Return [X, Y] of the center of cell containing provided text 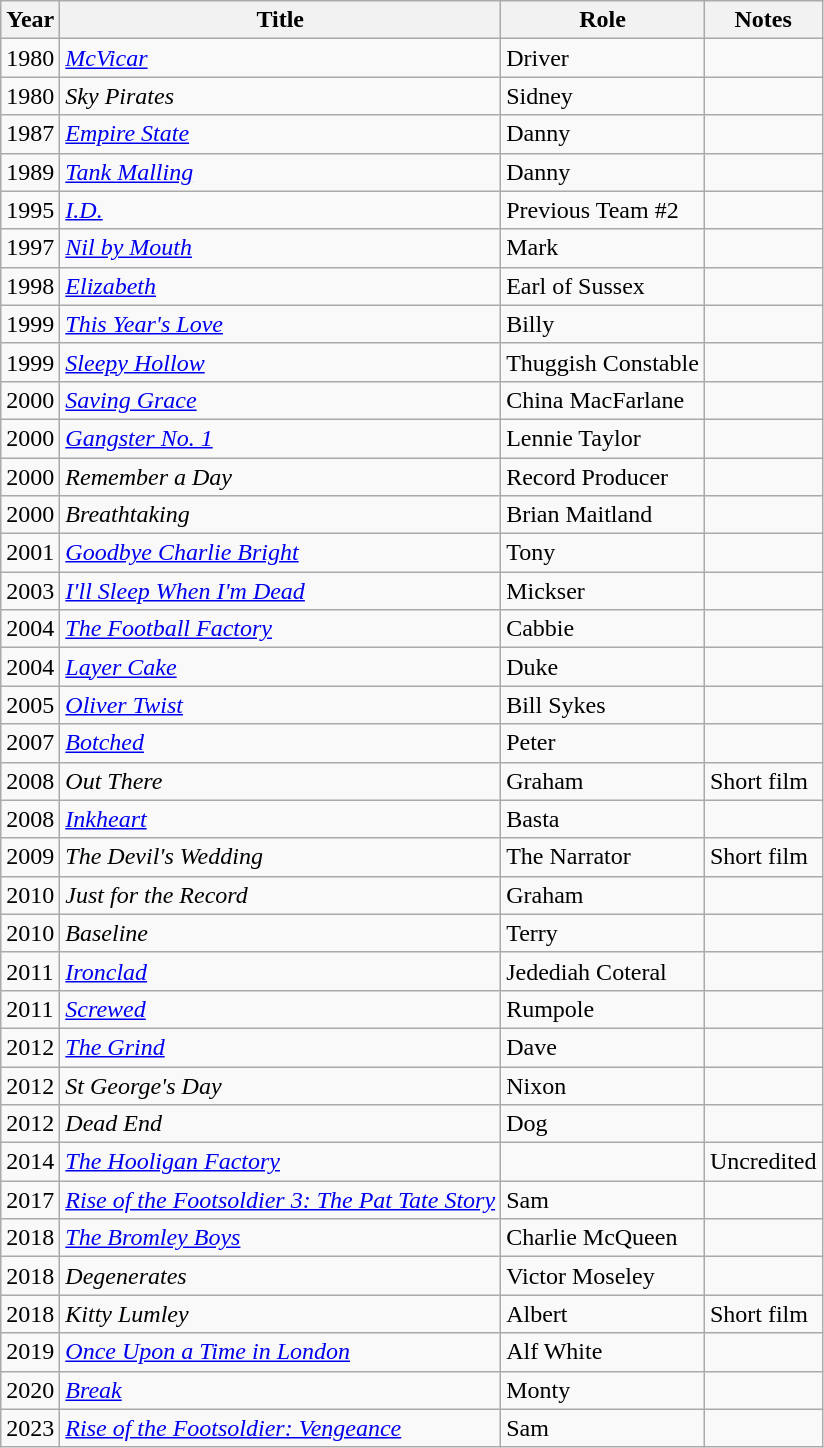
Dog [603, 1124]
Kitty Lumley [280, 1314]
Rise of the Footsoldier 3: The Pat Tate Story [280, 1200]
China MacFarlane [603, 400]
2001 [30, 553]
Driver [603, 58]
2020 [30, 1390]
The Football Factory [280, 629]
Breathtaking [280, 515]
Baseline [280, 933]
The Hooligan Factory [280, 1162]
Screwed [280, 1009]
Basta [603, 819]
Peter [603, 743]
Duke [603, 667]
Botched [280, 743]
Thuggish Constable [603, 362]
Dave [603, 1047]
Just for the Record [280, 895]
Inkheart [280, 819]
Tank Malling [280, 172]
Out There [280, 781]
Cabbie [603, 629]
Notes [763, 20]
Degenerates [280, 1276]
Victor Moseley [603, 1276]
Sleepy Hollow [280, 362]
1989 [30, 172]
The Bromley Boys [280, 1238]
Brian Maitland [603, 515]
1997 [30, 248]
This Year's Love [280, 324]
Lennie Taylor [603, 438]
Bill Sykes [603, 705]
Saving Grace [280, 400]
Record Producer [603, 477]
I'll Sleep When I'm Dead [280, 591]
Earl of Sussex [603, 286]
Previous Team #2 [603, 210]
Uncredited [763, 1162]
Empire State [280, 134]
2019 [30, 1352]
Alf White [603, 1352]
Sky Pirates [280, 96]
Sidney [603, 96]
Layer Cake [280, 667]
Nil by Mouth [280, 248]
Year [30, 20]
Ironclad [280, 971]
Monty [603, 1390]
McVicar [280, 58]
Jedediah Coteral [603, 971]
Tony [603, 553]
1987 [30, 134]
Albert [603, 1314]
Oliver Twist [280, 705]
1998 [30, 286]
2014 [30, 1162]
2005 [30, 705]
Billy [603, 324]
Elizabeth [280, 286]
Dead End [280, 1124]
Charlie McQueen [603, 1238]
Terry [603, 933]
Gangster No. 1 [280, 438]
The Narrator [603, 857]
2017 [30, 1200]
Role [603, 20]
2003 [30, 591]
St George's Day [280, 1085]
The Grind [280, 1047]
I.D. [280, 210]
2007 [30, 743]
Rumpole [603, 1009]
2009 [30, 857]
Once Upon a Time in London [280, 1352]
Mark [603, 248]
Break [280, 1390]
Remember a Day [280, 477]
Goodbye Charlie Bright [280, 553]
Mickser [603, 591]
Nixon [603, 1085]
Title [280, 20]
The Devil's Wedding [280, 857]
Rise of the Footsoldier: Vengeance [280, 1428]
2023 [30, 1428]
1995 [30, 210]
